Search for the cell housing the specified text and yield its [x, y] center coordinate. 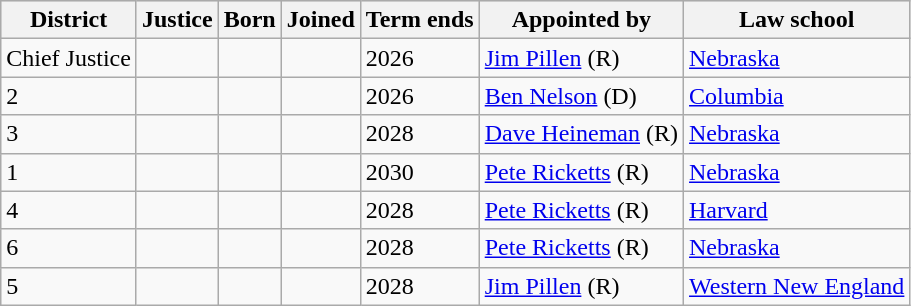
Columbia [797, 96]
Appointed by [581, 20]
District [69, 20]
2030 [420, 172]
Harvard [797, 210]
3 [69, 134]
Western New England [797, 286]
Joined [320, 20]
Dave Heineman (R) [581, 134]
Ben Nelson (D) [581, 96]
Justice [177, 20]
Law school [797, 20]
2 [69, 96]
Born [250, 20]
Term ends [420, 20]
5 [69, 286]
4 [69, 210]
Chief Justice [69, 58]
6 [69, 248]
1 [69, 172]
